Return [x, y] of the center of cell containing provided text 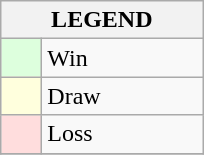
LEGEND [102, 20]
Loss [122, 134]
Win [122, 58]
Draw [122, 96]
